Output the [x, y] coordinate of the center of the cell containing the given text.  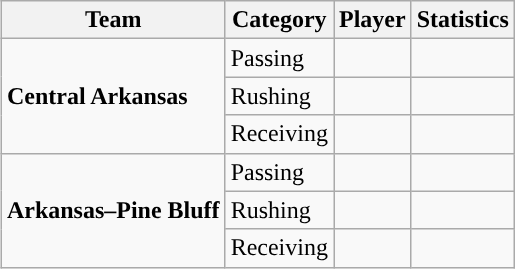
Player [373, 20]
Central Arkansas [113, 96]
Statistics [462, 20]
Category [279, 20]
Team [113, 20]
Arkansas–Pine Bluff [113, 210]
